Search for the cell housing the specified text and yield its (x, y) center coordinate. 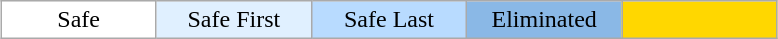
Safe Last (388, 20)
Safe (78, 20)
Safe First (234, 20)
Eliminated (544, 20)
